Determine the [X, Y] coordinate at the center of the cell enclosing the given text.  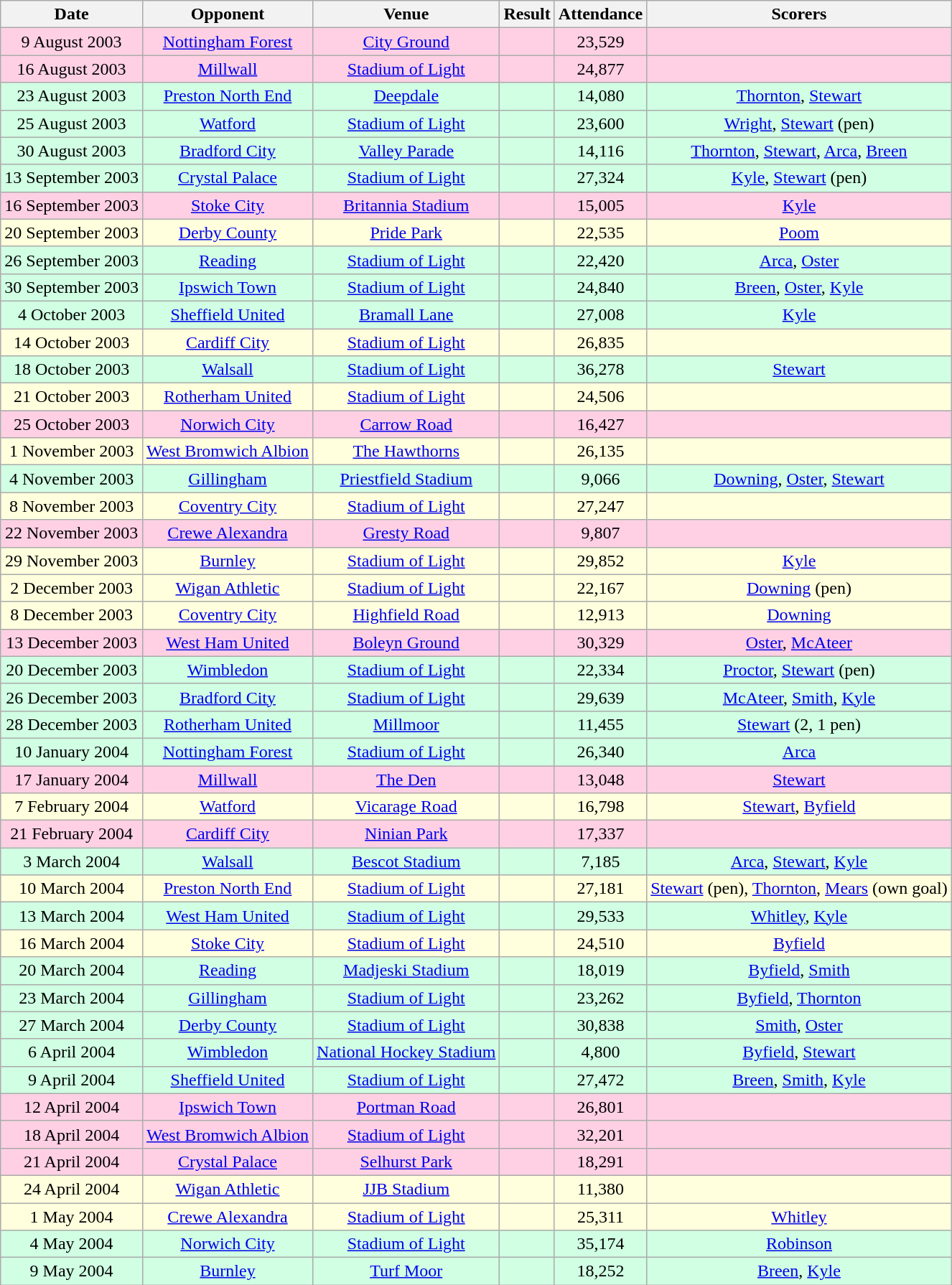
Opponent [227, 14]
Priestfield Stadium [406, 479]
1 November 2003 [72, 452]
Downing (pen) [800, 588]
Boleyn Ground [406, 642]
Vicarage Road [406, 807]
4,800 [600, 1052]
9,807 [600, 533]
11,455 [600, 724]
Proctor, Stewart (pen) [800, 670]
9 August 2003 [72, 42]
30 August 2003 [72, 151]
22,334 [600, 670]
17,337 [600, 834]
11,380 [600, 1189]
30 September 2003 [72, 287]
9,066 [600, 479]
Downing [800, 615]
Attendance [600, 14]
29 November 2003 [72, 561]
35,174 [600, 1244]
7,185 [600, 861]
29,852 [600, 561]
Thornton, Stewart [800, 96]
23,600 [600, 123]
10 March 2004 [72, 889]
Whitley, Kyle [800, 916]
21 April 2004 [72, 1162]
12 April 2004 [72, 1107]
36,278 [600, 370]
Robinson [800, 1244]
Downing, Oster, Stewart [800, 479]
27,008 [600, 314]
26,340 [600, 752]
20 September 2003 [72, 233]
Breen, Smith, Kyle [800, 1080]
Byfield, Smith [800, 971]
13 September 2003 [72, 178]
24,510 [600, 943]
13 March 2004 [72, 916]
Breen, Oster, Kyle [800, 287]
15,005 [600, 205]
9 May 2004 [72, 1271]
29,639 [600, 697]
Turf Moor [406, 1271]
9 April 2004 [72, 1080]
29,533 [600, 916]
27,181 [600, 889]
Bramall Lane [406, 314]
4 November 2003 [72, 479]
McAteer, Smith, Kyle [800, 697]
17 January 2004 [72, 779]
Arca, Stewart, Kyle [800, 861]
Kyle, Stewart (pen) [800, 178]
Thornton, Stewart, Arca, Breen [800, 151]
22,535 [600, 233]
2 December 2003 [72, 588]
Stewart, Byfield [800, 807]
21 October 2003 [72, 397]
Stewart (pen), Thornton, Mears (own goal) [800, 889]
Byfield, Stewart [800, 1052]
16,798 [600, 807]
13 December 2003 [72, 642]
25 October 2003 [72, 424]
Breen, Kyle [800, 1271]
30,329 [600, 642]
21 February 2004 [72, 834]
JJB Stadium [406, 1189]
Wright, Stewart (pen) [800, 123]
30,838 [600, 1025]
Britannia Stadium [406, 205]
10 January 2004 [72, 752]
4 October 2003 [72, 314]
27,324 [600, 178]
Valley Parade [406, 151]
Stewart (2, 1 pen) [800, 724]
26,835 [600, 342]
Arca, Oster [800, 260]
City Ground [406, 42]
23,262 [600, 998]
4 May 2004 [72, 1244]
7 February 2004 [72, 807]
Highfield Road [406, 615]
Poom [800, 233]
6 April 2004 [72, 1052]
Selhurst Park [406, 1162]
18 October 2003 [72, 370]
The Den [406, 779]
Portman Road [406, 1107]
18,019 [600, 971]
32,201 [600, 1134]
20 March 2004 [72, 971]
27 March 2004 [72, 1025]
Millmoor [406, 724]
14,080 [600, 96]
22,167 [600, 588]
8 December 2003 [72, 615]
26,801 [600, 1107]
13,048 [600, 779]
Ninian Park [406, 834]
Gresty Road [406, 533]
Venue [406, 14]
22,420 [600, 260]
Smith, Oster [800, 1025]
The Hawthorns [406, 452]
24 April 2004 [72, 1189]
Whitley [800, 1217]
24,506 [600, 397]
Byfield [800, 943]
23 March 2004 [72, 998]
27,472 [600, 1080]
16 September 2003 [72, 205]
Oster, McAteer [800, 642]
25 August 2003 [72, 123]
14 October 2003 [72, 342]
22 November 2003 [72, 533]
23 August 2003 [72, 96]
18,252 [600, 1271]
Arca [800, 752]
20 December 2003 [72, 670]
26 September 2003 [72, 260]
Result [527, 14]
Madjeski Stadium [406, 971]
Carrow Road [406, 424]
18 April 2004 [72, 1134]
24,840 [600, 287]
26 December 2003 [72, 697]
Scorers [800, 14]
14,116 [600, 151]
16 March 2004 [72, 943]
26,135 [600, 452]
1 May 2004 [72, 1217]
Deepdale [406, 96]
3 March 2004 [72, 861]
28 December 2003 [72, 724]
23,529 [600, 42]
16 August 2003 [72, 69]
Byfield, Thornton [800, 998]
24,877 [600, 69]
Date [72, 14]
18,291 [600, 1162]
National Hockey Stadium [406, 1052]
16,427 [600, 424]
25,311 [600, 1217]
Bescot Stadium [406, 861]
12,913 [600, 615]
27,247 [600, 506]
Pride Park [406, 233]
8 November 2003 [72, 506]
